Determine the [X, Y] coordinate at the center of the cell enclosing the given text.  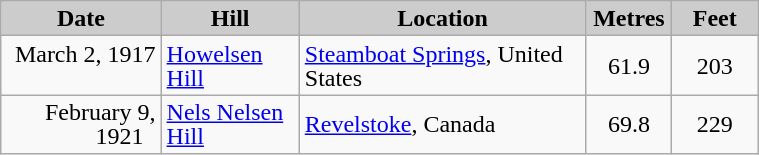
Nels Nelsen Hill [230, 124]
Howelsen Hill [230, 66]
Steamboat Springs, United States [442, 66]
Revelstoke, Canada [442, 124]
Hill [230, 18]
69.8 [629, 124]
203 [715, 66]
Date [81, 18]
Location [442, 18]
61.9 [629, 66]
March 2, 1917 [81, 66]
February 9, 1921 [81, 124]
229 [715, 124]
Feet [715, 18]
Metres [629, 18]
